Identify which cell holds the provided text, then report its [x, y] central coordinate. 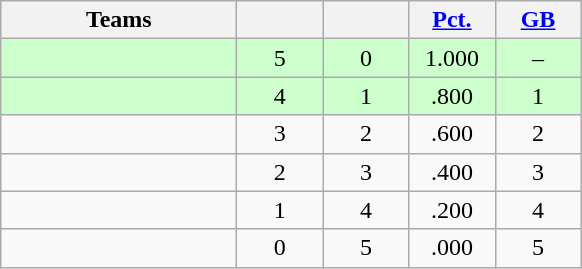
.000 [452, 248]
GB [538, 20]
.600 [452, 134]
.200 [452, 210]
– [538, 58]
1.000 [452, 58]
Teams [119, 20]
Pct. [452, 20]
.800 [452, 96]
.400 [452, 172]
